Determine the [x, y] coordinate at the center of the cell enclosing the given text.  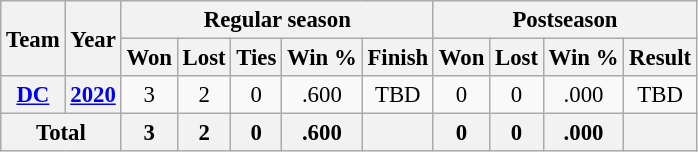
2020 [93, 95]
Regular season [277, 20]
Postseason [564, 20]
Ties [256, 58]
Finish [398, 58]
Total [61, 133]
Result [660, 58]
Year [93, 38]
Team [33, 38]
DC [33, 95]
